For the text-containing cell, return its midpoint in (x, y) coordinate format. 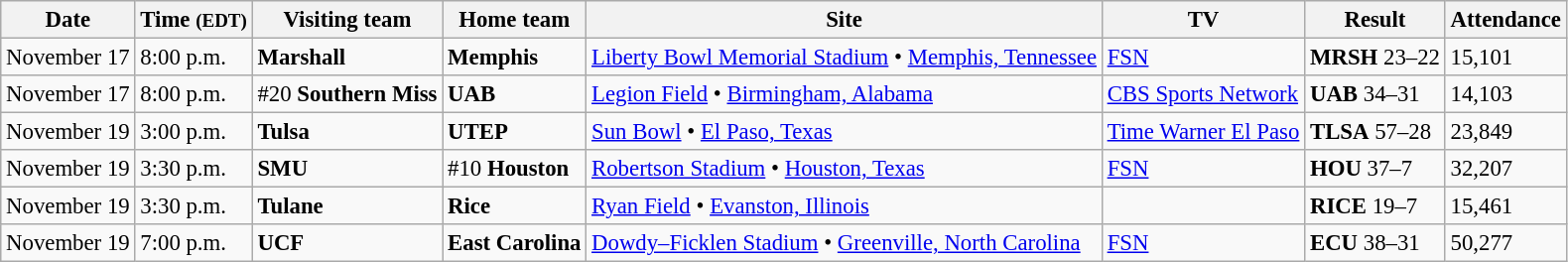
UTEP (514, 132)
14,103 (1505, 94)
Sun Bowl • El Paso, Texas (845, 132)
3:00 p.m. (194, 132)
MRSH 23–22 (1375, 58)
TV (1203, 20)
Robertson Stadium • Houston, Texas (845, 169)
Tulane (347, 206)
HOU 37–7 (1375, 169)
Liberty Bowl Memorial Stadium • Memphis, Tennessee (845, 58)
Tulsa (347, 132)
Date (67, 20)
Time Warner El Paso (1203, 132)
#10 Houston (514, 169)
UAB 34–31 (1375, 94)
Legion Field • Birmingham, Alabama (845, 94)
RICE 19–7 (1375, 206)
Home team (514, 20)
Dowdy–Ficklen Stadium • Greenville, North Carolina (845, 243)
Attendance (1505, 20)
TLSA 57–28 (1375, 132)
UAB (514, 94)
Marshall (347, 58)
Site (845, 20)
23,849 (1505, 132)
Ryan Field • Evanston, Illinois (845, 206)
Time (EDT) (194, 20)
ECU 38–31 (1375, 243)
Rice (514, 206)
7:00 p.m. (194, 243)
UCF (347, 243)
Memphis (514, 58)
CBS Sports Network (1203, 94)
15,461 (1505, 206)
SMU (347, 169)
50,277 (1505, 243)
15,101 (1505, 58)
Visiting team (347, 20)
East Carolina (514, 243)
#20 Southern Miss (347, 94)
Result (1375, 20)
32,207 (1505, 169)
